Find where the given text appears and provide that cell's center as (x, y) coordinate. 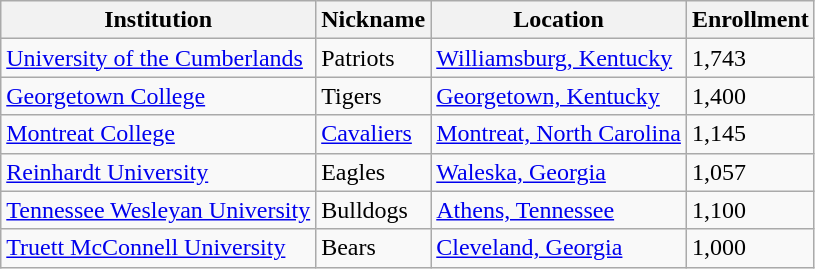
Truett McConnell University (158, 248)
Bulldogs (374, 210)
1,145 (750, 134)
University of the Cumberlands (158, 58)
1,743 (750, 58)
Eagles (374, 172)
Tennessee Wesleyan University (158, 210)
Georgetown, Kentucky (559, 96)
Reinhardt University (158, 172)
Montreat College (158, 134)
Patriots (374, 58)
Location (559, 20)
Institution (158, 20)
1,100 (750, 210)
Cavaliers (374, 134)
Waleska, Georgia (559, 172)
Georgetown College (158, 96)
Nickname (374, 20)
Enrollment (750, 20)
1,400 (750, 96)
1,057 (750, 172)
Williamsburg, Kentucky (559, 58)
Cleveland, Georgia (559, 248)
Montreat, North Carolina (559, 134)
1,000 (750, 248)
Tigers (374, 96)
Athens, Tennessee (559, 210)
Bears (374, 248)
